Capture the cell that displays the provided text and extract its (x, y) central coordinate. 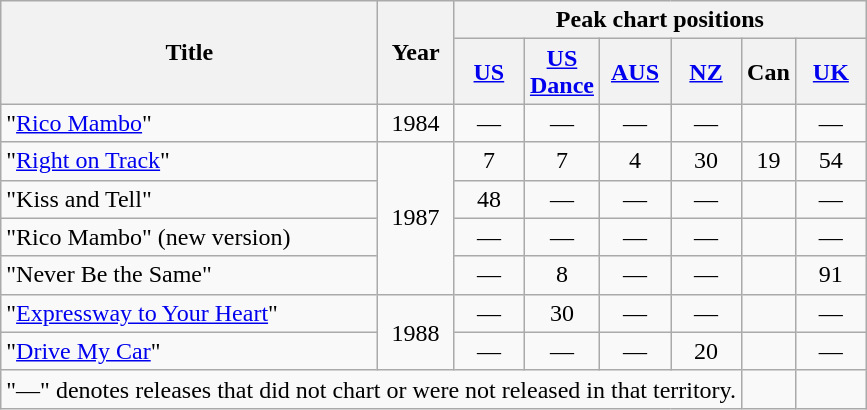
AUS (634, 72)
"Kiss and Tell" (190, 199)
Can (769, 72)
NZ (706, 72)
US Dance (562, 72)
Title (190, 52)
"Expressway to Your Heart" (190, 313)
1988 (416, 332)
"Rico Mambo" (new version) (190, 237)
"Right on Track" (190, 161)
1984 (416, 123)
54 (830, 161)
"Never Be the Same" (190, 275)
8 (562, 275)
4 (634, 161)
91 (830, 275)
"Drive My Car" (190, 351)
"—" denotes releases that did not chart or were not released in that territory. (372, 389)
48 (488, 199)
1987 (416, 218)
19 (769, 161)
US (488, 72)
Year (416, 52)
Peak chart positions (660, 20)
20 (706, 351)
UK (830, 72)
"Rico Mambo" (190, 123)
